Provide the [x, y] coordinate of the cell's center where the given text is located.  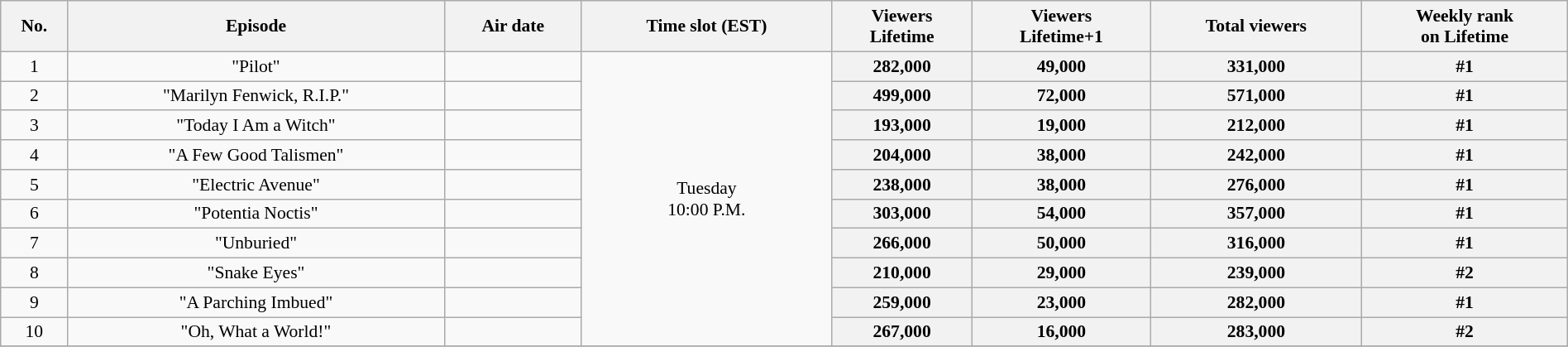
8 [35, 273]
357,000 [1256, 214]
283,000 [1256, 332]
Weekly rankon Lifetime [1465, 27]
54,000 [1062, 214]
571,000 [1256, 96]
72,000 [1062, 96]
239,000 [1256, 273]
Total viewers [1256, 27]
4 [35, 155]
Episode [256, 27]
"Today I Am a Witch" [256, 126]
7 [35, 243]
49,000 [1062, 66]
16,000 [1062, 332]
"A Parching Imbued" [256, 302]
5 [35, 185]
No. [35, 27]
276,000 [1256, 185]
"Pilot" [256, 66]
212,000 [1256, 126]
23,000 [1062, 302]
267,000 [901, 332]
2 [35, 96]
331,000 [1256, 66]
"Unburied" [256, 243]
"Electric Avenue" [256, 185]
3 [35, 126]
Time slot (EST) [706, 27]
266,000 [901, 243]
259,000 [901, 302]
ViewersLifetime [901, 27]
6 [35, 214]
204,000 [901, 155]
316,000 [1256, 243]
"A Few Good Talismen" [256, 155]
50,000 [1062, 243]
1 [35, 66]
"Potentia Noctis" [256, 214]
29,000 [1062, 273]
"Oh, What a World!" [256, 332]
"Marilyn Fenwick, R.I.P." [256, 96]
210,000 [901, 273]
19,000 [1062, 126]
Tuesday10:00 P.M. [706, 199]
303,000 [901, 214]
ViewersLifetime+1 [1062, 27]
499,000 [901, 96]
238,000 [901, 185]
193,000 [901, 126]
9 [35, 302]
"Snake Eyes" [256, 273]
10 [35, 332]
Air date [513, 27]
242,000 [1256, 155]
